Pinpoint the cell where the given text exists, returning its [x, y] midpoint coordinate. 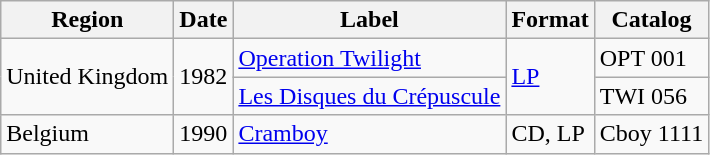
Belgium [88, 134]
Operation Twilight [370, 58]
Region [88, 20]
LP [550, 77]
Les Disques du Crépuscule [370, 96]
Format [550, 20]
Cramboy [370, 134]
Cboy 1111 [651, 134]
CD, LP [550, 134]
1990 [204, 134]
Catalog [651, 20]
OPT 001 [651, 58]
TWI 056 [651, 96]
United Kingdom [88, 77]
1982 [204, 77]
Date [204, 20]
Label [370, 20]
